Output the (X, Y) coordinate of the center of the cell containing the given text.  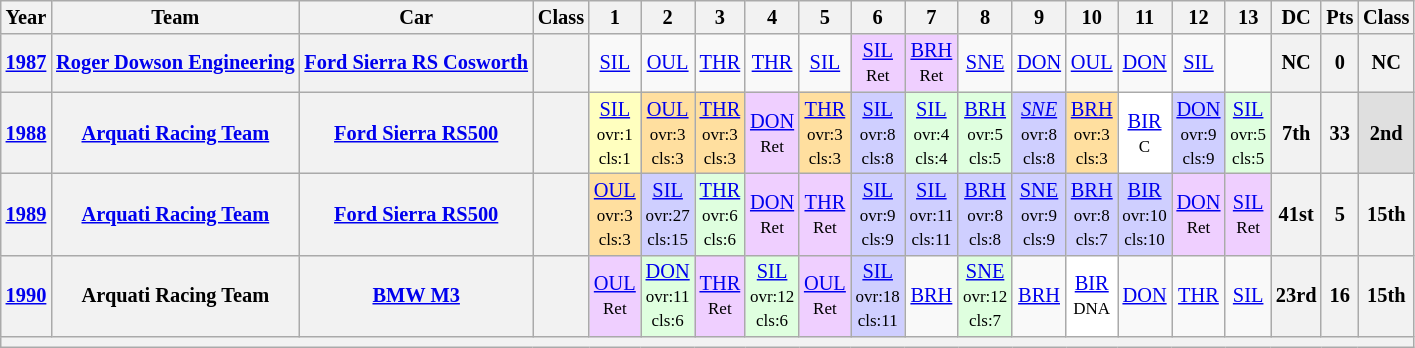
BIRDNA (1092, 296)
9 (1039, 17)
BRHovr:8cls:8 (985, 214)
SNEovr:9cls:9 (1039, 214)
BRHovr:3cls:3 (1092, 133)
1 (615, 17)
DC (1296, 17)
SILovr:12cls:6 (772, 296)
BIRC (1145, 133)
1988 (26, 133)
Car (416, 17)
1990 (26, 296)
1989 (26, 214)
DONovr:9cls:9 (1199, 133)
11 (1145, 17)
6 (878, 17)
BMW M3 (416, 296)
3 (720, 17)
SILovr:27cls:15 (668, 214)
BRHRet (932, 63)
Ford Sierra RS Cosworth (416, 63)
SILovr:4cls:4 (932, 133)
BRHovr:5cls:5 (985, 133)
SNEovr:8cls:8 (1039, 133)
4 (772, 17)
Team (175, 17)
Roger Dowson Engineering (175, 63)
SILovr:9cls:9 (878, 214)
7 (932, 17)
41st (1296, 214)
BRHovr:8cls:7 (1092, 214)
16 (1340, 296)
SNEovr:12cls:7 (985, 296)
2 (668, 17)
13 (1248, 17)
SILovr:1cls:1 (615, 133)
33 (1340, 133)
12 (1199, 17)
SILovr:8cls:8 (878, 133)
SILovr:18cls:11 (878, 296)
1987 (26, 63)
DONovr:11cls:6 (668, 296)
2nd (1386, 133)
THRovr:6cls:6 (720, 214)
8 (985, 17)
SILovr:5cls:5 (1248, 133)
0 (1340, 63)
Year (26, 17)
23rd (1296, 296)
7th (1296, 133)
Pts (1340, 17)
SILovr:11cls:11 (932, 214)
10 (1092, 17)
BIRovr:10cls:10 (1145, 214)
SNE (985, 63)
